From the cell containing the given text, extract its center point as (X, Y) coordinate. 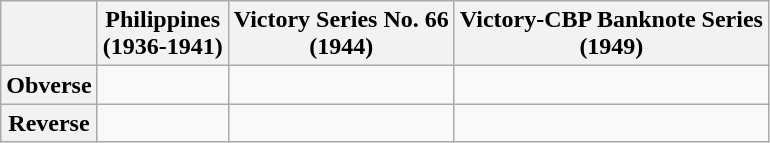
Victory Series No. 66 (1944) (341, 34)
Obverse (49, 85)
Philippines (1936-1941) (162, 34)
Victory-CBP Banknote Series (1949) (611, 34)
Reverse (49, 123)
